Output the (X, Y) coordinate of the center of the cell containing the given text.  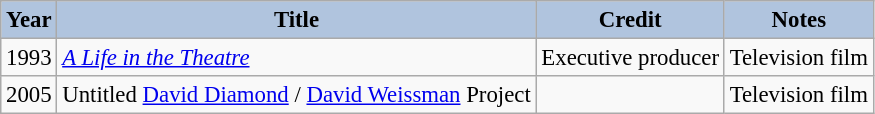
Title (296, 20)
A Life in the Theatre (296, 58)
Credit (630, 20)
Year (29, 20)
Notes (798, 20)
1993 (29, 58)
Untitled David Diamond / David Weissman Project (296, 95)
2005 (29, 95)
Executive producer (630, 58)
